Capture the cell that displays the provided text and extract its [x, y] central coordinate. 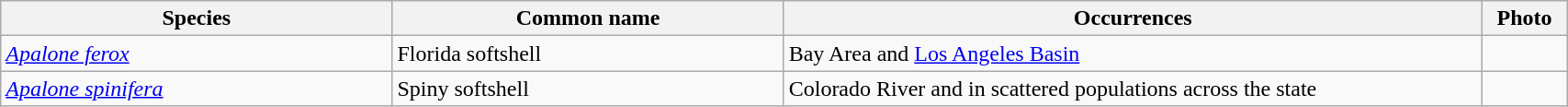
Common name [588, 18]
Apalone spinifera [197, 89]
Bay Area and Los Angeles Basin [1133, 53]
Colorado River and in scattered populations across the state [1133, 89]
Occurrences [1133, 18]
Species [197, 18]
Spiny softshell [588, 89]
Apalone ferox [197, 53]
Florida softshell [588, 53]
Photo [1524, 18]
